From the cell containing the given text, extract its center point as [x, y] coordinate. 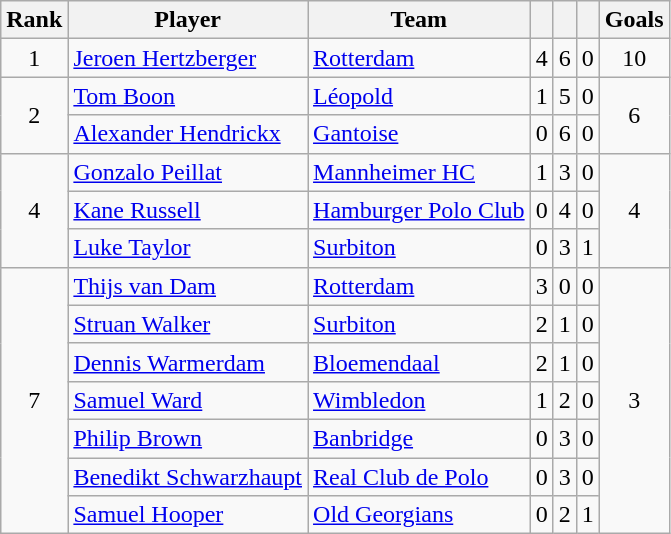
Thijs van Dam [188, 286]
Real Club de Polo [420, 477]
Luke Taylor [188, 248]
Hamburger Polo Club [420, 210]
Alexander Hendrickx [188, 134]
Mannheimer HC [420, 172]
7 [34, 400]
Player [188, 20]
Tom Boon [188, 96]
Benedikt Schwarzhaupt [188, 477]
Samuel Ward [188, 400]
Philip Brown [188, 438]
Gantoise [420, 134]
Team [420, 20]
Goals [634, 20]
Struan Walker [188, 324]
Rank [34, 20]
Kane Russell [188, 210]
5 [564, 96]
Léopold [420, 96]
Banbridge [420, 438]
Samuel Hooper [188, 515]
Bloemendaal [420, 362]
Dennis Warmerdam [188, 362]
Gonzalo Peillat [188, 172]
Wimbledon [420, 400]
10 [634, 58]
Jeroen Hertzberger [188, 58]
Old Georgians [420, 515]
